Provide the [X, Y] coordinate of the cell's center where the given text is located.  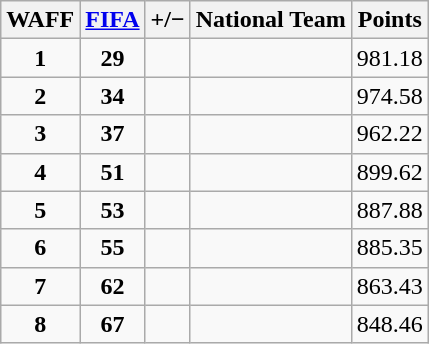
4 [40, 172]
+/− [168, 20]
848.46 [390, 324]
Points [390, 20]
3 [40, 134]
899.62 [390, 172]
2 [40, 96]
53 [112, 210]
8 [40, 324]
34 [112, 96]
37 [112, 134]
962.22 [390, 134]
7 [40, 286]
WAFF [40, 20]
6 [40, 248]
5 [40, 210]
62 [112, 286]
981.18 [390, 58]
887.88 [390, 210]
863.43 [390, 286]
67 [112, 324]
1 [40, 58]
974.58 [390, 96]
29 [112, 58]
55 [112, 248]
FIFA [112, 20]
885.35 [390, 248]
51 [112, 172]
National Team [270, 20]
